Return (x, y) of the center of cell containing provided text 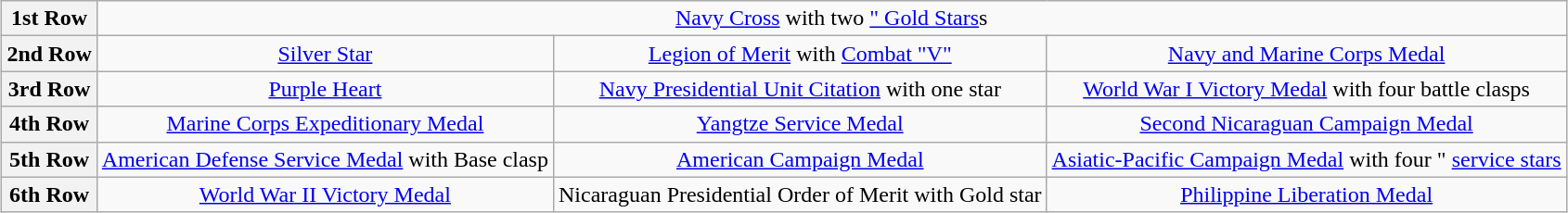
Navy Presidential Unit Citation with one star (800, 89)
World War II Victory Medal (325, 194)
American Campaign Medal (800, 159)
3rd Row (49, 89)
American Defense Service Medal with Base clasp (325, 159)
Yangtze Service Medal (800, 124)
Second Nicaraguan Campaign Medal (1306, 124)
Navy Cross with two " Gold Starss (831, 19)
1st Row (49, 19)
6th Row (49, 194)
Silver Star (325, 54)
World War I Victory Medal with four battle clasps (1306, 89)
4th Row (49, 124)
5th Row (49, 159)
2nd Row (49, 54)
Marine Corps Expeditionary Medal (325, 124)
Legion of Merit with Combat "V" (800, 54)
Navy and Marine Corps Medal (1306, 54)
Philippine Liberation Medal (1306, 194)
Asiatic-Pacific Campaign Medal with four " service stars (1306, 159)
Nicaraguan Presidential Order of Merit with Gold star (800, 194)
Purple Heart (325, 89)
